Provide the [X, Y] coordinate of the cell's center where the given text is located.  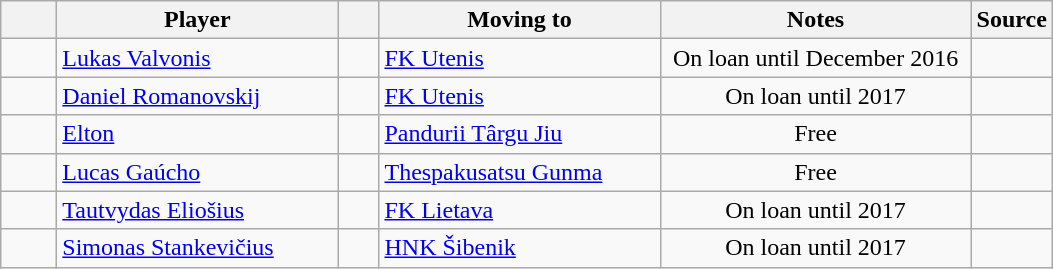
Lukas Valvonis [198, 58]
On loan until December 2016 [816, 58]
Notes [816, 20]
Simonas Stankevičius [198, 248]
FK Lietava [520, 210]
Elton [198, 134]
Moving to [520, 20]
Daniel Romanovskij [198, 96]
Player [198, 20]
Thespakusatsu Gunma [520, 172]
Pandurii Târgu Jiu [520, 134]
Source [1012, 20]
HNK Šibenik [520, 248]
Tautvydas Eliošius [198, 210]
Lucas Gaúcho [198, 172]
